Find where the given text appears and provide that cell's center as (x, y) coordinate. 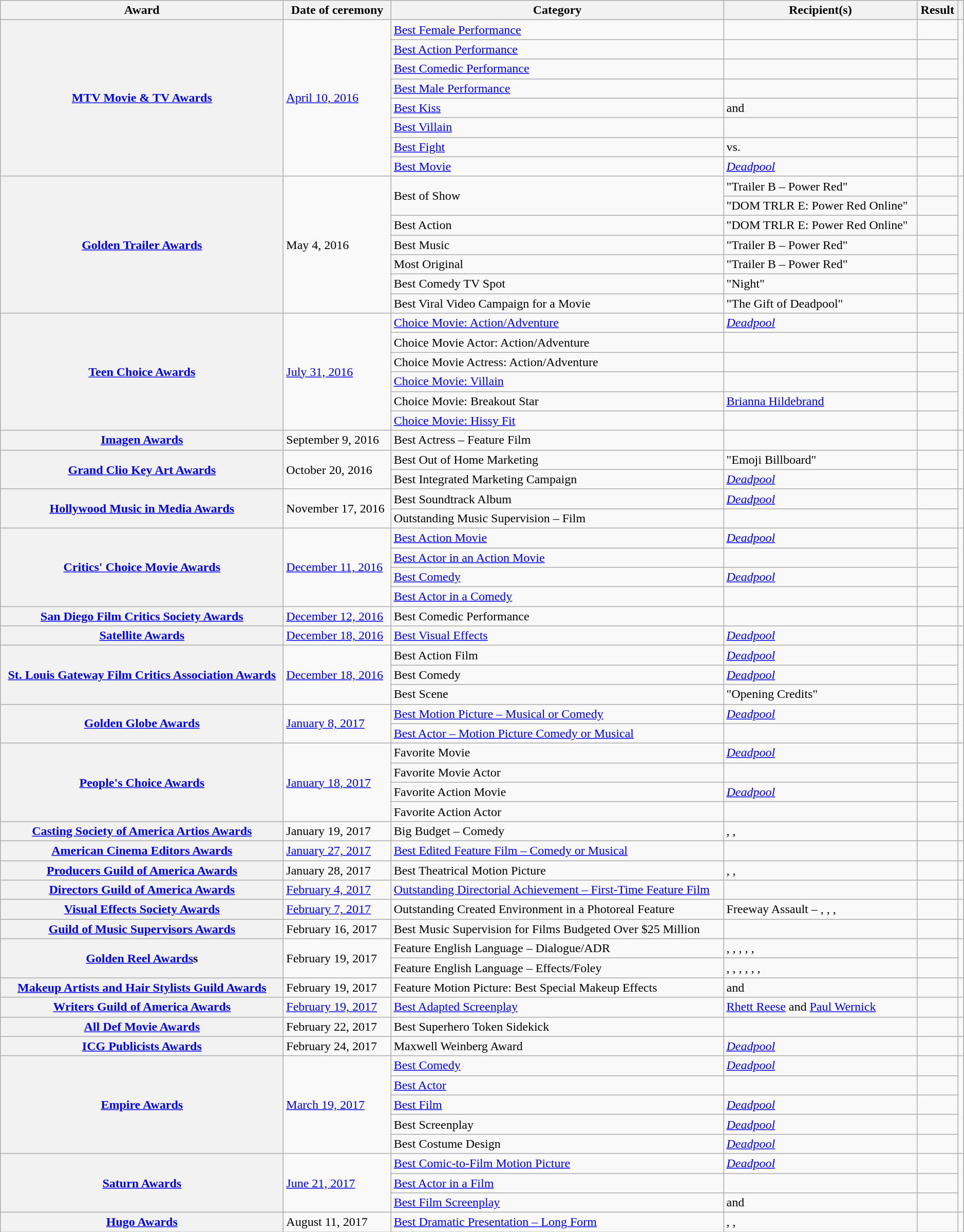
July 31, 2016 (337, 372)
Saturn Awards (142, 1183)
Big Budget – Comedy (557, 831)
Best Scene (557, 694)
"The Gift of Deadpool" (821, 304)
Most Original (557, 264)
Best Viral Video Campaign for a Movie (557, 304)
Best Actor in a Comedy (557, 597)
May 4, 2016 (337, 244)
Award (142, 10)
January 28, 2017 (337, 870)
June 21, 2017 (337, 1183)
Rhett Reese and Paul Wernick (821, 1007)
Best Integrated Marketing Campaign (557, 479)
January 19, 2017 (337, 831)
Best Villain (557, 127)
March 19, 2017 (337, 1105)
November 17, 2016 (337, 508)
August 11, 2017 (337, 1222)
Makeup Artists and Hair Stylists Guild Awards (142, 988)
April 10, 2016 (337, 98)
Best Actor (557, 1085)
January 27, 2017 (337, 850)
Empire Awards (142, 1105)
Guild of Music Supervisors Awards (142, 929)
Best Costume Design (557, 1144)
December 12, 2016 (337, 616)
Choice Movie Actress: Action/Adventure (557, 362)
, , , , , , (821, 968)
People's Choice Awards (142, 782)
"Night" (821, 284)
Outstanding Created Environment in a Photoreal Feature (557, 909)
Feature Motion Picture: Best Special Makeup Effects (557, 988)
Best Comedy TV Spot (557, 284)
Best Actor in an Action Movie (557, 557)
Freeway Assault – , , , (821, 909)
Best Theatrical Motion Picture (557, 870)
Best Superhero Token Sidekick (557, 1027)
Best Out of Home Marketing (557, 460)
Best Soundtrack Album (557, 499)
Best Adapted Screenplay (557, 1007)
Best Edited Feature Film – Comedy or Musical (557, 850)
Choice Movie: Hissy Fit (557, 421)
Favorite Action Actor (557, 811)
St. Louis Gateway Film Critics Association Awards (142, 675)
February 4, 2017 (337, 890)
Best Kiss (557, 108)
Feature English Language – Dialogue/ADR (557, 949)
Result (938, 10)
Satellite Awards (142, 636)
Date of ceremony (337, 10)
October 20, 2016 (337, 469)
Best Actor – Motion Picture Comedy or Musical (557, 733)
February 22, 2017 (337, 1027)
February 7, 2017 (337, 909)
Directors Guild of America Awards (142, 890)
Brianna Hildebrand (821, 401)
December 11, 2016 (337, 567)
Maxwell Weinberg Award (557, 1046)
Best Dramatic Presentation – Long Form (557, 1222)
Best Fight (557, 147)
"Emoji Billboard" (821, 460)
Best Comic-to-Film Motion Picture (557, 1163)
MTV Movie & TV Awards (142, 98)
Outstanding Directorial Achievement – First-Time Feature Film (557, 890)
Visual Effects Society Awards (142, 909)
San Diego Film Critics Society Awards (142, 616)
Best Action Performance (557, 49)
Best Screenplay (557, 1124)
Best Film Screenplay (557, 1203)
Choice Movie: Villain (557, 382)
Choice Movie Actor: Action/Adventure (557, 343)
Best Action (557, 225)
Golden Globe Awards (142, 724)
Golden Reel Awardss (142, 958)
Best Action Film (557, 655)
Best Music (557, 245)
Best Music Supervision for Films Budgeted Over $25 Million (557, 929)
Best Film (557, 1105)
Grand Clio Key Art Awards (142, 469)
Best Movie (557, 166)
Best Female Performance (557, 30)
Critics' Choice Movie Awards (142, 567)
Best Actor in a Film (557, 1183)
Best Action Movie (557, 538)
Favorite Movie Actor (557, 772)
Hugo Awards (142, 1222)
Choice Movie: Action/Adventure (557, 323)
vs. (821, 147)
February 16, 2017 (337, 929)
"Opening Credits" (821, 694)
Favorite Movie (557, 753)
Best Actress – Feature Film (557, 440)
Best Male Performance (557, 88)
Producers Guild of America Awards (142, 870)
Writers Guild of America Awards (142, 1007)
Choice Movie: Breakout Star (557, 401)
January 8, 2017 (337, 724)
Recipient(s) (821, 10)
Casting Society of America Artios Awards (142, 831)
Best Motion Picture – Musical or Comedy (557, 714)
February 24, 2017 (337, 1046)
Hollywood Music in Media Awards (142, 508)
Category (557, 10)
Golden Trailer Awards (142, 244)
Outstanding Music Supervision – Film (557, 518)
Best Visual Effects (557, 636)
September 9, 2016 (337, 440)
Best of Show (557, 196)
Feature English Language – Effects/Foley (557, 968)
All Def Movie Awards (142, 1027)
American Cinema Editors Awards (142, 850)
ICG Publicists Awards (142, 1046)
Teen Choice Awards (142, 372)
January 18, 2017 (337, 782)
, , , , , (821, 949)
Imagen Awards (142, 440)
Favorite Action Movie (557, 792)
